Pinpoint the cell where the given text exists, returning its [x, y] midpoint coordinate. 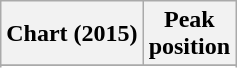
Chart (2015) [72, 34]
Peakposition [189, 34]
